Output the (x, y) coordinate of the center of the cell containing the given text.  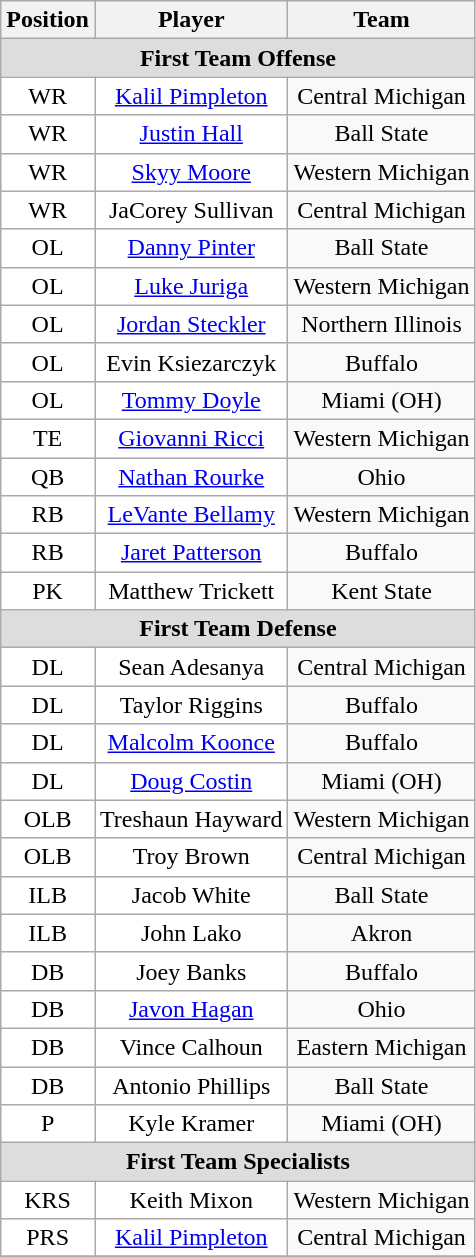
Joey Banks (190, 971)
Giovanni Ricci (190, 438)
TE (48, 438)
Team (382, 20)
Malcolm Koonce (190, 743)
LeVante Bellamy (190, 515)
Tommy Doyle (190, 400)
Jacob White (190, 895)
Vince Calhoun (190, 1047)
Matthew Trickett (190, 591)
Jordan Steckler (190, 324)
Akron (382, 933)
Kyle Kramer (190, 1124)
Kent State (382, 591)
Antonio Phillips (190, 1085)
Evin Ksiezarczyk (190, 362)
Danny Pinter (190, 248)
Javon Hagan (190, 1009)
Eastern Michigan (382, 1047)
Skyy Moore (190, 172)
Nathan Rourke (190, 477)
Luke Juriga (190, 286)
Justin Hall (190, 134)
PK (48, 591)
Troy Brown (190, 857)
Player (190, 20)
Doug Costin (190, 781)
PRS (48, 1238)
P (48, 1124)
Taylor Riggins (190, 705)
QB (48, 477)
Keith Mixon (190, 1200)
First Team Specialists (238, 1162)
JaCorey Sullivan (190, 210)
Northern Illinois (382, 324)
Sean Adesanya (190, 667)
Jaret Patterson (190, 553)
First Team Defense (238, 629)
Position (48, 20)
First Team Offense (238, 58)
John Lako (190, 933)
KRS (48, 1200)
Treshaun Hayward (190, 819)
